For the text-containing cell, return its midpoint in (x, y) coordinate format. 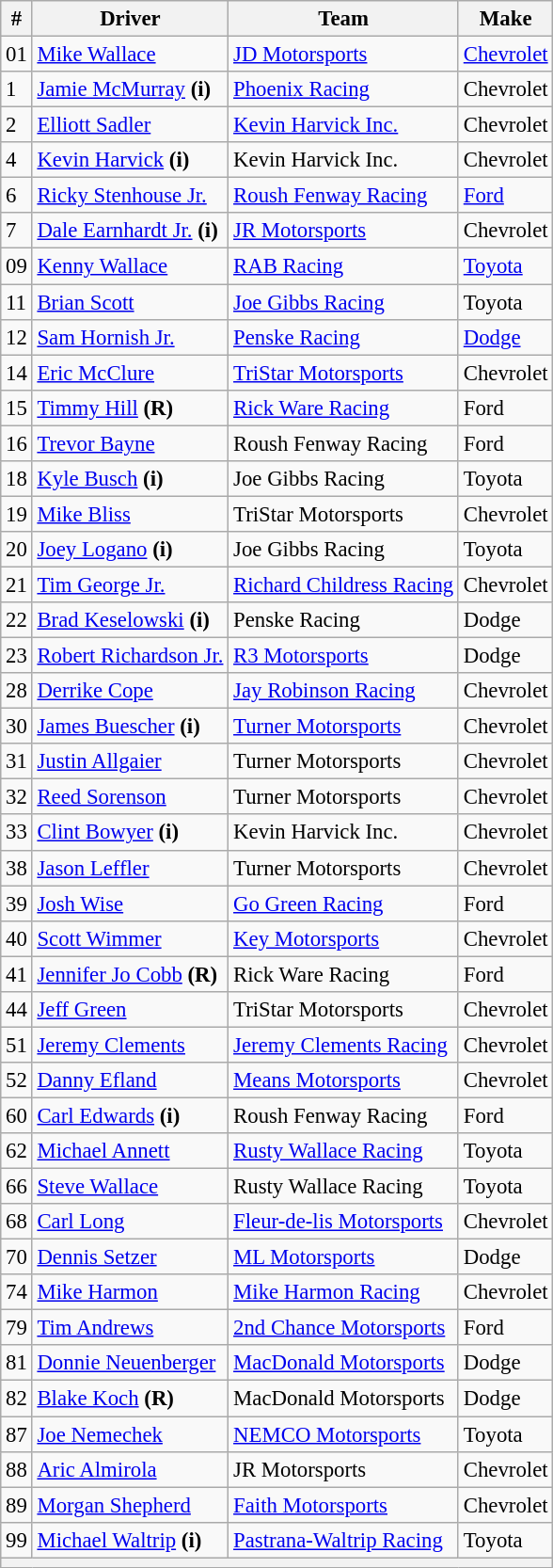
66 (17, 1187)
Jennifer Jo Cobb (R) (130, 974)
62 (17, 1151)
Mike Harmon Racing (344, 1292)
44 (17, 1010)
70 (17, 1257)
Kenny Wallace (130, 266)
Driver (130, 19)
Robert Richardson Jr. (130, 656)
39 (17, 904)
Jeremy Clements Racing (344, 1045)
Team (344, 19)
09 (17, 266)
99 (17, 1540)
12 (17, 337)
88 (17, 1469)
Jay Robinson Racing (344, 691)
81 (17, 1364)
Justin Allgaier (130, 761)
22 (17, 620)
Josh Wise (130, 904)
Dennis Setzer (130, 1257)
2 (17, 125)
Fleur-de-lis Motorsports (344, 1222)
NEMCO Motorsports (344, 1434)
Joe Nemechek (130, 1434)
Means Motorsports (344, 1080)
19 (17, 514)
RAB Racing (344, 266)
Richard Childress Racing (344, 584)
Kyle Busch (i) (130, 479)
79 (17, 1328)
21 (17, 584)
Phoenix Racing (344, 89)
Pastrana-Waltrip Racing (344, 1540)
82 (17, 1399)
Sam Hornish Jr. (130, 337)
60 (17, 1115)
23 (17, 656)
Brad Keselowski (i) (130, 620)
JD Motorsports (344, 55)
# (17, 19)
Jason Leffler (130, 868)
Blake Koch (R) (130, 1399)
41 (17, 974)
1 (17, 89)
2nd Chance Motorsports (344, 1328)
Carl Long (130, 1222)
R3 Motorsports (344, 656)
Jeremy Clements (130, 1045)
Scott Wimmer (130, 938)
Steve Wallace (130, 1187)
Jamie McMurray (i) (130, 89)
68 (17, 1222)
30 (17, 727)
Brian Scott (130, 302)
32 (17, 797)
14 (17, 373)
74 (17, 1292)
28 (17, 691)
Reed Sorenson (130, 797)
Mike Harmon (130, 1292)
15 (17, 408)
87 (17, 1434)
33 (17, 833)
Michael Waltrip (i) (130, 1540)
01 (17, 55)
Ricky Stenhouse Jr. (130, 196)
Key Motorsports (344, 938)
Mike Bliss (130, 514)
Aric Almirola (130, 1469)
Danny Efland (130, 1080)
Eric McClure (130, 373)
38 (17, 868)
40 (17, 938)
Go Green Racing (344, 904)
89 (17, 1505)
16 (17, 443)
31 (17, 761)
James Buescher (i) (130, 727)
Morgan Shepherd (130, 1505)
Carl Edwards (i) (130, 1115)
Elliott Sadler (130, 125)
51 (17, 1045)
Make (505, 19)
Faith Motorsports (344, 1505)
Kevin Harvick (i) (130, 160)
Donnie Neuenberger (130, 1364)
Trevor Bayne (130, 443)
Tim George Jr. (130, 584)
4 (17, 160)
Jeff Green (130, 1010)
Derrike Cope (130, 691)
Dale Earnhardt Jr. (i) (130, 231)
20 (17, 550)
Mike Wallace (130, 55)
6 (17, 196)
Tim Andrews (130, 1328)
Clint Bowyer (i) (130, 833)
ML Motorsports (344, 1257)
Timmy Hill (R) (130, 408)
7 (17, 231)
52 (17, 1080)
18 (17, 479)
Michael Annett (130, 1151)
11 (17, 302)
Joey Logano (i) (130, 550)
